Output the (x, y) coordinate of the center of the cell containing the given text.  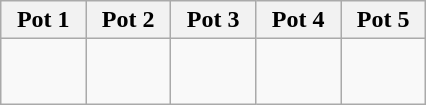
Pot 3 (214, 20)
Pot 2 (128, 20)
Pot 4 (298, 20)
Pot 1 (44, 20)
Pot 5 (384, 20)
